For the text-containing cell, return its midpoint in (X, Y) coordinate format. 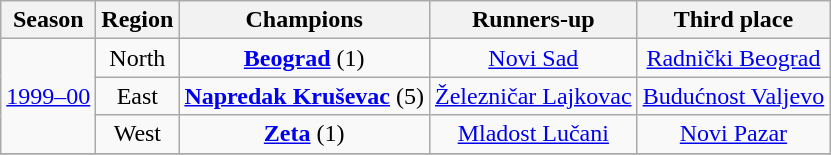
Napredak Kruševac (5) (304, 96)
Novi Pazar (734, 134)
Region (138, 20)
Beograd (1) (304, 58)
Runners-up (533, 20)
Mladost Lučani (533, 134)
East (138, 96)
Radnički Beograd (734, 58)
1999–00 (48, 96)
Season (48, 20)
Champions (304, 20)
Železničar Lajkovac (533, 96)
Third place (734, 20)
Budućnost Valjevo (734, 96)
West (138, 134)
North (138, 58)
Zeta (1) (304, 134)
Novi Sad (533, 58)
